Capture the cell that displays the provided text and extract its (X, Y) central coordinate. 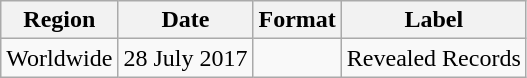
Worldwide (60, 58)
Date (186, 20)
Revealed Records (434, 58)
28 July 2017 (186, 58)
Label (434, 20)
Format (297, 20)
Region (60, 20)
